Search for the cell housing the specified text and yield its (X, Y) center coordinate. 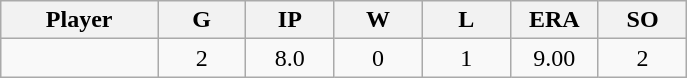
0 (378, 58)
8.0 (290, 58)
W (378, 20)
L (466, 20)
IP (290, 20)
1 (466, 58)
9.00 (554, 58)
G (202, 20)
Player (80, 20)
ERA (554, 20)
SO (642, 20)
